Capture the cell that displays the provided text and extract its (x, y) central coordinate. 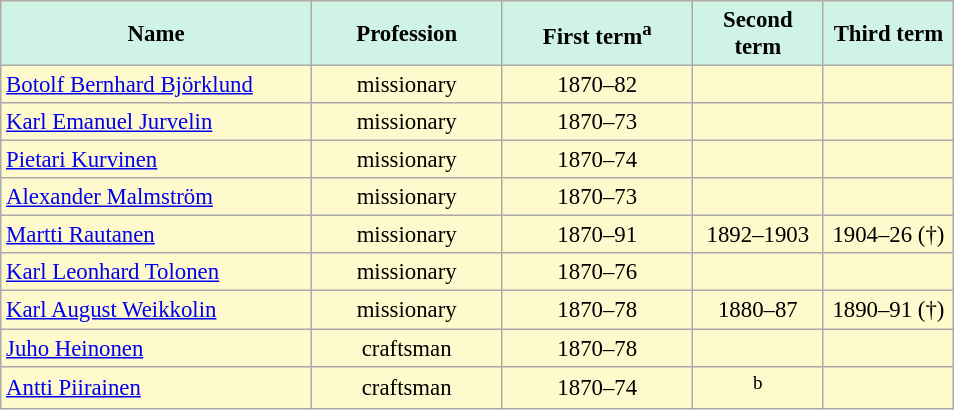
1890–91 (†) (888, 310)
Pietari Kurvinen (156, 160)
First terma (598, 34)
Second term (758, 34)
Alexander Malmström (156, 197)
1870–76 (598, 273)
Third term (888, 34)
1870–91 (598, 235)
Karl Emanuel Jurvelin (156, 122)
b (758, 387)
Profession (406, 34)
Martti Rautanen (156, 235)
1880–87 (758, 310)
Karl Leonhard Tolonen (156, 273)
1870–82 (598, 85)
Antti Piirainen (156, 387)
Karl August Weikkolin (156, 310)
Name (156, 34)
Botolf Bernhard Björklund (156, 85)
1892–1903 (758, 235)
Juho Heinonen (156, 348)
1904–26 (†) (888, 235)
